Find where the given text appears and provide that cell's center as [X, Y] coordinate. 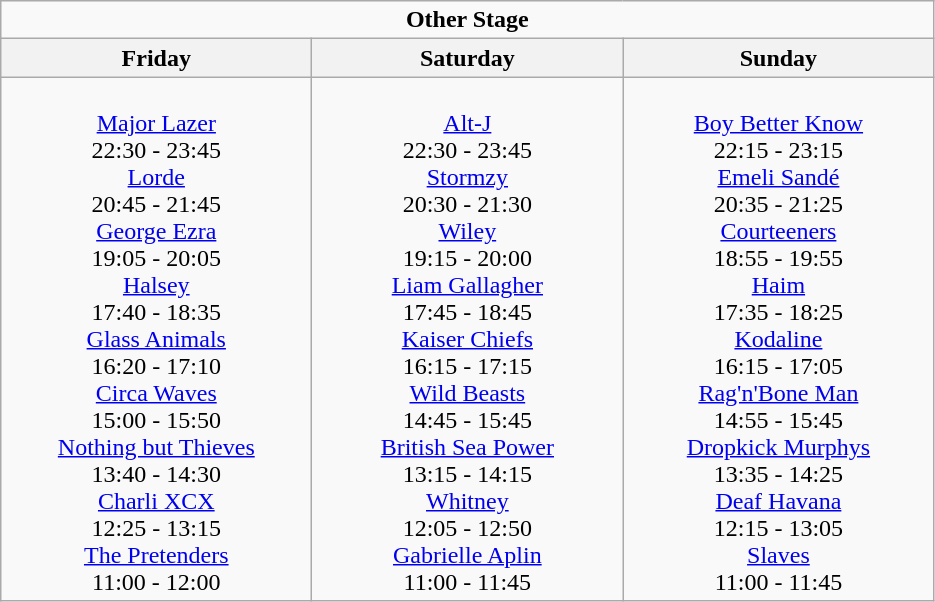
Friday [156, 58]
Saturday [468, 58]
Sunday [778, 58]
Other Stage [468, 20]
